Capture the cell that displays the provided text and extract its (X, Y) central coordinate. 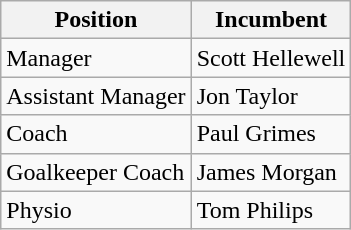
Manager (96, 58)
Assistant Manager (96, 96)
Paul Grimes (271, 134)
Physio (96, 210)
Scott Hellewell (271, 58)
Goalkeeper Coach (96, 172)
James Morgan (271, 172)
Jon Taylor (271, 96)
Position (96, 20)
Tom Philips (271, 210)
Coach (96, 134)
Incumbent (271, 20)
